Provide the [x, y] coordinate of the cell's center where the given text is located.  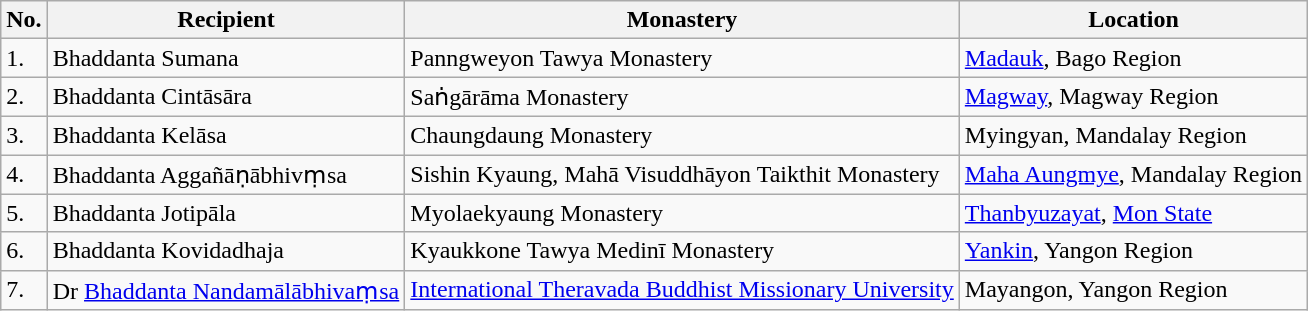
Chaungdaung Monastery [682, 135]
Myingyan, Mandalay Region [1133, 135]
5. [24, 213]
Panngweyon Tawya Monastery [682, 58]
Mayangon, Yangon Region [1133, 290]
Monastery [682, 20]
7. [24, 290]
Bhaddanta Kovidadhaja [226, 251]
Dr Bhaddanta Nandamālābhivaṃsa [226, 290]
Yankin, Yangon Region [1133, 251]
Saṅgārāma Monastery [682, 97]
Bhaddanta Sumana [226, 58]
6. [24, 251]
Bhaddanta Jotipāla [226, 213]
Madauk, Bago Region [1133, 58]
Thanbyuzayat, Mon State [1133, 213]
Kyaukkone Tawya Medinī Monastery [682, 251]
Recipient [226, 20]
Bhaddanta Cintāsāra [226, 97]
2. [24, 97]
Bhaddanta Aggañāṇābhivṃsa [226, 174]
No. [24, 20]
1. [24, 58]
Sishin Kyaung, Mahā Visuddhāyon Taikthit Monastery [682, 174]
Maha Aungmye, Mandalay Region [1133, 174]
3. [24, 135]
Magway, Magway Region [1133, 97]
Myolaekyaung Monastery [682, 213]
Bhaddanta Kelāsa [226, 135]
International Theravada Buddhist Missionary University [682, 290]
Location [1133, 20]
4. [24, 174]
